Pinpoint the cell where the given text exists, returning its [x, y] midpoint coordinate. 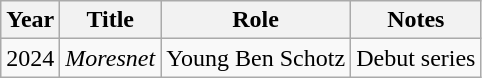
2024 [30, 58]
Moresnet [110, 58]
Young Ben Schotz [256, 58]
Debut series [416, 58]
Year [30, 20]
Title [110, 20]
Notes [416, 20]
Role [256, 20]
